Capture the cell that displays the provided text and extract its (X, Y) central coordinate. 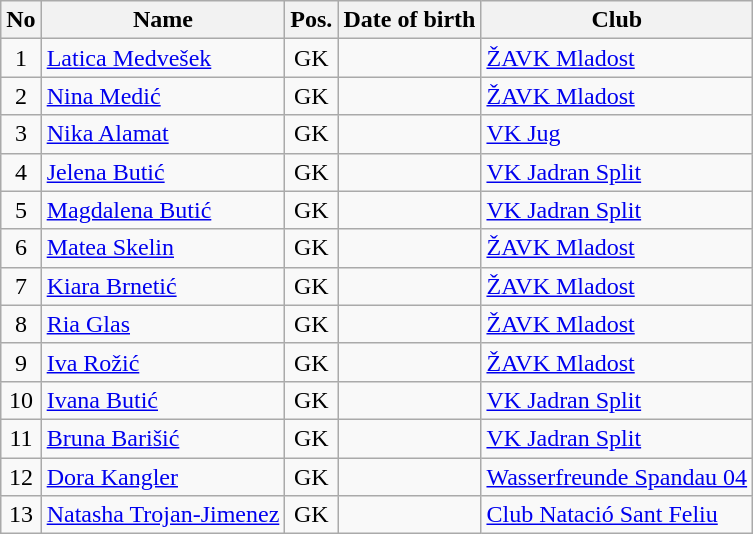
Magdalena Butić (163, 210)
9 (21, 362)
11 (21, 438)
Nina Medić (163, 96)
Natasha Trojan-Jimenez (163, 515)
2 (21, 96)
Pos. (312, 20)
3 (21, 134)
10 (21, 400)
6 (21, 248)
Wasserfreunde Spandau 04 (617, 477)
Nika Alamat (163, 134)
Bruna Barišić (163, 438)
8 (21, 324)
Kiara Brnetić (163, 286)
No (21, 20)
7 (21, 286)
Jelena Butić (163, 172)
Matea Skelin (163, 248)
Ria Glas (163, 324)
Latica Medvešek (163, 58)
13 (21, 515)
VK Jug (617, 134)
Iva Rožić (163, 362)
1 (21, 58)
Date of birth (410, 20)
Club (617, 20)
Ivana Butić (163, 400)
Dora Kangler (163, 477)
Name (163, 20)
12 (21, 477)
5 (21, 210)
4 (21, 172)
Club Natació Sant Feliu (617, 515)
